Scan for the cell matching the given text and deliver its (X, Y) coordinate at center. 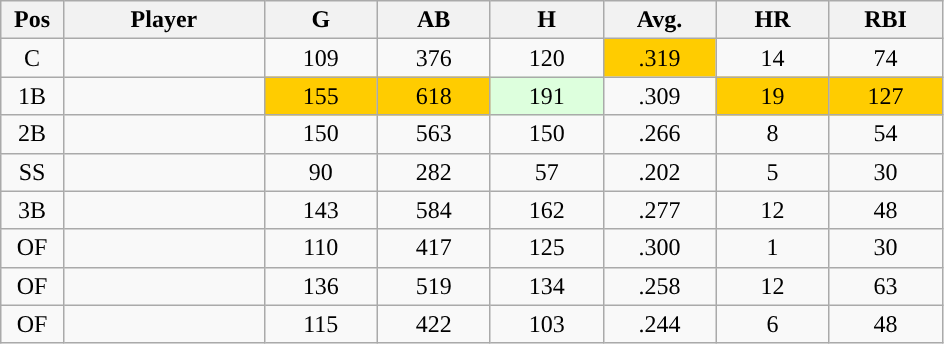
5 (772, 172)
563 (434, 134)
282 (434, 172)
115 (320, 324)
74 (886, 58)
8 (772, 134)
155 (320, 96)
422 (434, 324)
19 (772, 96)
G (320, 20)
14 (772, 58)
.277 (660, 210)
54 (886, 134)
.319 (660, 58)
SS (32, 172)
6 (772, 324)
1B (32, 96)
143 (320, 210)
618 (434, 96)
.309 (660, 96)
136 (320, 286)
HR (772, 20)
584 (434, 210)
162 (546, 210)
191 (546, 96)
110 (320, 248)
.244 (660, 324)
109 (320, 58)
63 (886, 286)
103 (546, 324)
.300 (660, 248)
RBI (886, 20)
90 (320, 172)
.258 (660, 286)
417 (434, 248)
Avg. (660, 20)
134 (546, 286)
1 (772, 248)
C (32, 58)
2B (32, 134)
3B (32, 210)
H (546, 20)
127 (886, 96)
AB (434, 20)
125 (546, 248)
Player (164, 20)
57 (546, 172)
120 (546, 58)
.266 (660, 134)
376 (434, 58)
Pos (32, 20)
519 (434, 286)
.202 (660, 172)
